For the text-containing cell, return its midpoint in [x, y] coordinate format. 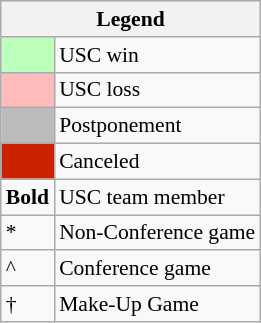
Postponement [157, 126]
USC win [157, 55]
† [28, 304]
Conference game [157, 269]
^ [28, 269]
Canceled [157, 162]
Bold [28, 197]
USC loss [157, 90]
Non-Conference game [157, 233]
Legend [130, 19]
Make-Up Game [157, 304]
USC team member [157, 197]
* [28, 233]
